Find where the given text appears and provide that cell's center as (x, y) coordinate. 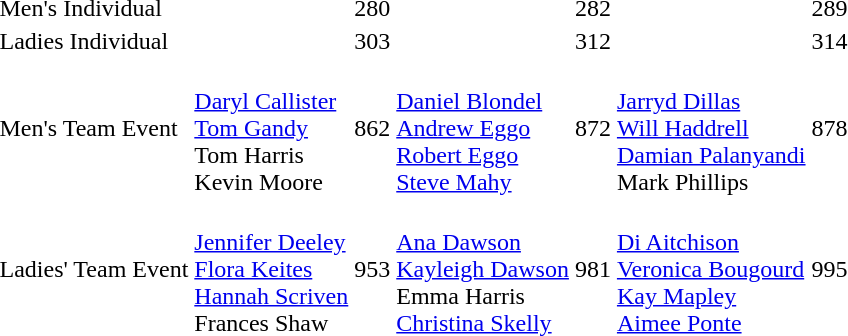
862 (372, 128)
303 (372, 41)
Daniel BlondelAndrew EggoRobert EggoSteve Mahy (483, 128)
312 (592, 41)
Daryl CallisterTom GandyTom HarrisKevin Moore (272, 128)
Jarryd DillasWill HaddrellDamian PalanyandiMark Phillips (711, 128)
872 (592, 128)
